Pinpoint the cell where the given text exists, returning its [x, y] midpoint coordinate. 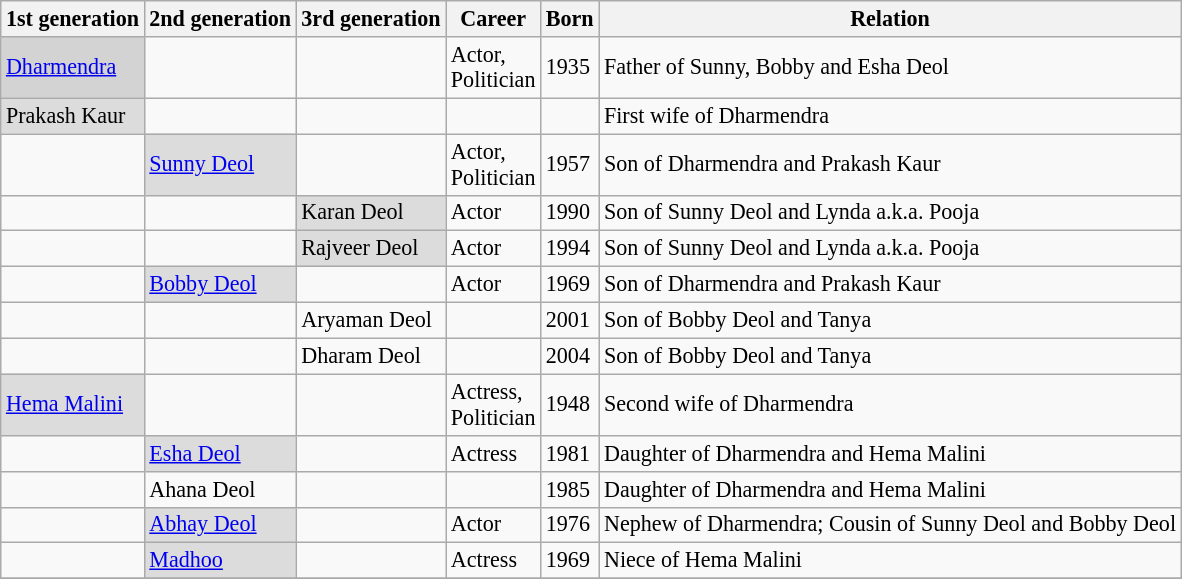
1994 [570, 249]
Karan Deol [371, 213]
Father of Sunny, Bobby and Esha Deol [890, 66]
1948 [570, 404]
Madhoo [220, 561]
1990 [570, 213]
Rajveer Deol [371, 249]
2001 [570, 320]
Ahana Deol [220, 489]
Prakash Kaur [72, 116]
2004 [570, 356]
Dharmendra [72, 66]
Actress,Politician [494, 404]
Aryaman Deol [371, 320]
Born [570, 18]
1st generation [72, 18]
Second wife of Dharmendra [890, 404]
1935 [570, 66]
First wife of Dharmendra [890, 116]
1981 [570, 453]
Bobby Deol [220, 284]
Nephew of Dharmendra; Cousin of Sunny Deol and Bobby Deol [890, 525]
Sunny Deol [220, 164]
Abhay Deol [220, 525]
3rd generation [371, 18]
Relation [890, 18]
Career [494, 18]
1985 [570, 489]
Niece of Hema Malini [890, 561]
Esha Deol [220, 453]
Hema Malini [72, 404]
2nd generation [220, 18]
1976 [570, 525]
Dharam Deol [371, 356]
1957 [570, 164]
